Output the (X, Y) coordinate of the center of the cell containing the given text.  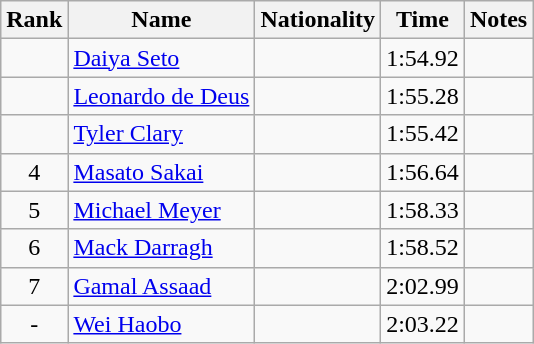
Leonardo de Deus (162, 96)
1:56.64 (423, 172)
Rank (34, 20)
4 (34, 172)
1:58.33 (423, 210)
2:03.22 (423, 324)
7 (34, 286)
Michael Meyer (162, 210)
Notes (498, 20)
Nationality (318, 20)
Gamal Assaad (162, 286)
6 (34, 248)
Daiya Seto (162, 58)
Tyler Clary (162, 134)
Mack Darragh (162, 248)
Masato Sakai (162, 172)
2:02.99 (423, 286)
1:55.42 (423, 134)
Time (423, 20)
Name (162, 20)
1:54.92 (423, 58)
5 (34, 210)
1:58.52 (423, 248)
Wei Haobo (162, 324)
1:55.28 (423, 96)
- (34, 324)
